Identify which cell holds the provided text, then report its [X, Y] central coordinate. 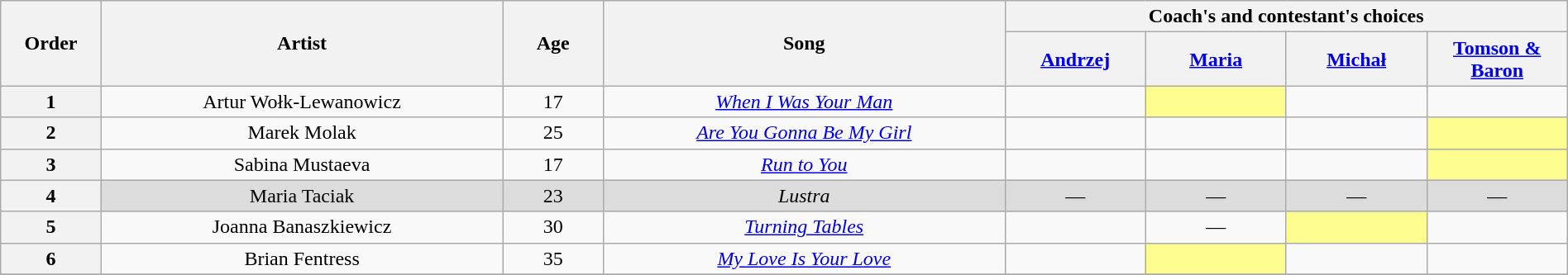
23 [552, 196]
Are You Gonna Be My Girl [804, 133]
30 [552, 227]
1 [51, 102]
25 [552, 133]
Artist [302, 43]
Artur Wołk-Lewanowicz [302, 102]
Order [51, 43]
4 [51, 196]
Lustra [804, 196]
Sabina Mustaeva [302, 164]
3 [51, 164]
Joanna Banaszkiewicz [302, 227]
Brian Fentress [302, 258]
Turning Tables [804, 227]
Coach's and contestant's choices [1286, 17]
Michał [1356, 59]
5 [51, 227]
Age [552, 43]
Tomson & Baron [1497, 59]
Andrzej [1075, 59]
35 [552, 258]
Marek Molak [302, 133]
6 [51, 258]
2 [51, 133]
My Love Is Your Love [804, 258]
Song [804, 43]
Maria [1216, 59]
When I Was Your Man [804, 102]
Maria Taciak [302, 196]
Run to You [804, 164]
